Output the (x, y) coordinate of the center of the cell containing the given text.  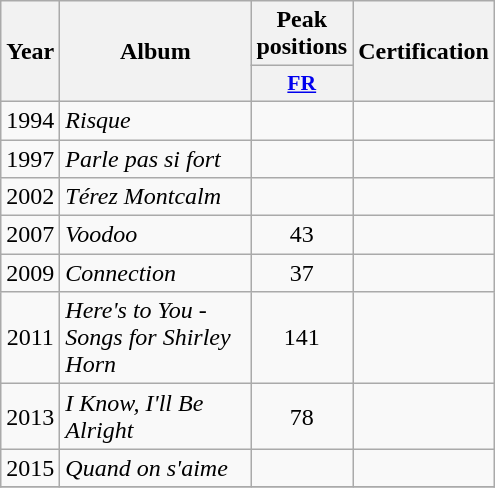
Here's to You - Songs for Shirley Horn (156, 338)
Album (156, 52)
2013 (30, 416)
141 (302, 338)
Risque (156, 120)
2011 (30, 338)
Parle pas si fort (156, 159)
78 (302, 416)
Connection (156, 273)
Year (30, 52)
Quand on s'aime (156, 468)
Térez Montcalm (156, 197)
43 (302, 235)
Voodoo (156, 235)
I Know, I'll Be Alright (156, 416)
FR (302, 84)
2015 (30, 468)
2007 (30, 235)
2002 (30, 197)
Certification (424, 52)
1994 (30, 120)
2009 (30, 273)
Peak positions (302, 34)
37 (302, 273)
1997 (30, 159)
